From the cell containing the given text, extract its center point as [X, Y] coordinate. 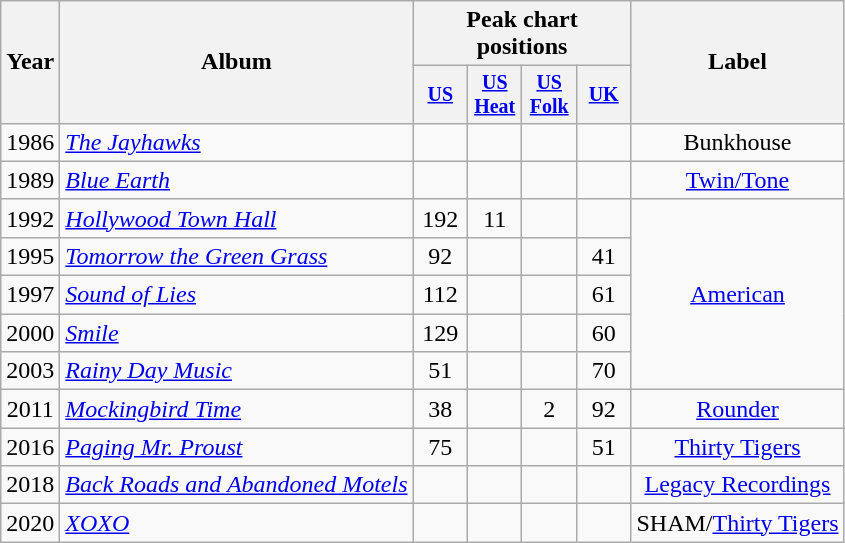
1986 [30, 142]
US [440, 94]
Mockingbird Time [236, 409]
2003 [30, 371]
2016 [30, 447]
Legacy Recordings [738, 485]
11 [495, 218]
Hollywood Town Hall [236, 218]
Smile [236, 333]
38 [440, 409]
75 [440, 447]
1992 [30, 218]
Rounder [738, 409]
1997 [30, 295]
Blue Earth [236, 180]
American [738, 294]
The Jayhawks [236, 142]
Year [30, 62]
2 [549, 409]
2000 [30, 333]
2020 [30, 523]
Label [738, 62]
Thirty Tigers [738, 447]
61 [603, 295]
Twin/Tone [738, 180]
112 [440, 295]
41 [603, 256]
192 [440, 218]
SHAM/Thirty Tigers [738, 523]
Album [236, 62]
2018 [30, 485]
129 [440, 333]
US Heat [495, 94]
70 [603, 371]
Bunkhouse [738, 142]
XOXO [236, 523]
1995 [30, 256]
UK [603, 94]
60 [603, 333]
Sound of Lies [236, 295]
Peak chartpositions [522, 34]
2011 [30, 409]
Back Roads and Abandoned Motels [236, 485]
1989 [30, 180]
Tomorrow the Green Grass [236, 256]
Paging Mr. Proust [236, 447]
Rainy Day Music [236, 371]
US Folk [549, 94]
